For the text-containing cell, return its midpoint in (X, Y) coordinate format. 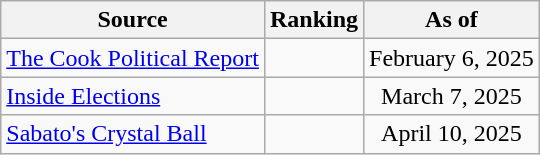
February 6, 2025 (452, 58)
The Cook Political Report (133, 58)
As of (452, 20)
March 7, 2025 (452, 96)
Inside Elections (133, 96)
Sabato's Crystal Ball (133, 134)
April 10, 2025 (452, 134)
Ranking (314, 20)
Source (133, 20)
